Capture the cell that displays the provided text and extract its [X, Y] central coordinate. 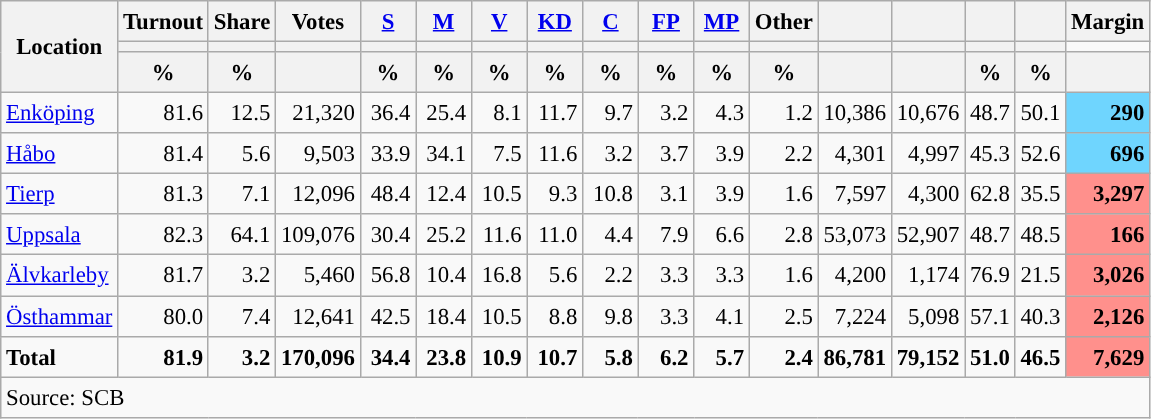
52.6 [1040, 154]
52,907 [928, 234]
2.8 [784, 234]
62.8 [990, 194]
56.8 [388, 276]
40.3 [1040, 316]
4.3 [722, 114]
3.1 [666, 194]
696 [1108, 154]
Margin [1108, 22]
11.0 [555, 234]
Enköping [60, 114]
Uppsala [60, 234]
12,096 [318, 194]
5,460 [318, 276]
10.9 [499, 356]
10.7 [555, 356]
9.3 [555, 194]
7,597 [854, 194]
9,503 [318, 154]
35.5 [1040, 194]
Håbo [60, 154]
51.0 [990, 356]
5.8 [611, 356]
3.7 [666, 154]
81.6 [164, 114]
V [499, 22]
3,297 [1108, 194]
5.7 [722, 356]
79,152 [928, 356]
7.4 [242, 316]
FP [666, 22]
42.5 [388, 316]
45.3 [990, 154]
Votes [318, 22]
25.4 [444, 114]
Älvkarleby [60, 276]
2.4 [784, 356]
81.3 [164, 194]
10.8 [611, 194]
170,096 [318, 356]
46.5 [1040, 356]
25.2 [444, 234]
11.7 [555, 114]
166 [1108, 234]
Share [242, 22]
12.4 [444, 194]
MP [722, 22]
18.4 [444, 316]
8.8 [555, 316]
81.4 [164, 154]
290 [1108, 114]
109,076 [318, 234]
10,676 [928, 114]
Turnout [164, 22]
36.4 [388, 114]
9.8 [611, 316]
23.8 [444, 356]
9.7 [611, 114]
4,200 [854, 276]
33.9 [388, 154]
4,301 [854, 154]
Tierp [60, 194]
10.4 [444, 276]
4,997 [928, 154]
2.5 [784, 316]
81.7 [164, 276]
Other [784, 22]
M [444, 22]
5,098 [928, 316]
7,629 [1108, 356]
S [388, 22]
Östhammar [60, 316]
6.2 [666, 356]
21,320 [318, 114]
8.1 [499, 114]
7,224 [854, 316]
53,073 [854, 234]
Location [60, 47]
7.5 [499, 154]
1.2 [784, 114]
4.4 [611, 234]
2,126 [1108, 316]
80.0 [164, 316]
1,174 [928, 276]
C [611, 22]
64.1 [242, 234]
86,781 [854, 356]
48.5 [1040, 234]
4.1 [722, 316]
Source: SCB [576, 398]
48.4 [388, 194]
76.9 [990, 276]
3,026 [1108, 276]
81.9 [164, 356]
10,386 [854, 114]
21.5 [1040, 276]
7.1 [242, 194]
16.8 [499, 276]
12.5 [242, 114]
Total [60, 356]
57.1 [990, 316]
34.1 [444, 154]
12,641 [318, 316]
6.6 [722, 234]
7.9 [666, 234]
4,300 [928, 194]
50.1 [1040, 114]
30.4 [388, 234]
34.4 [388, 356]
KD [555, 22]
82.3 [164, 234]
